Return the (x, y) coordinate for the center point of the cell that contains the specified text.  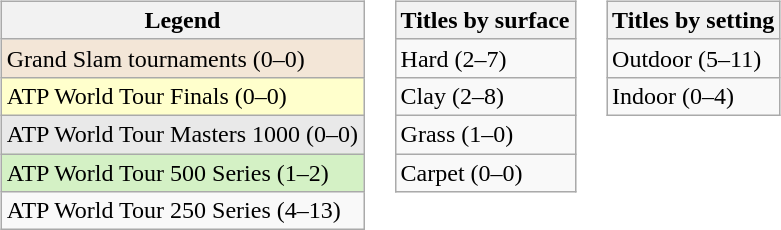
ATP World Tour 250 Series (4–13) (182, 211)
ATP World Tour 500 Series (1–2) (182, 173)
Indoor (0–4) (694, 96)
Outdoor (5–11) (694, 58)
Legend (182, 20)
Titles by surface (485, 20)
Hard (2–7) (485, 58)
ATP World Tour Masters 1000 (0–0) (182, 134)
Grand Slam tournaments (0–0) (182, 58)
ATP World Tour Finals (0–0) (182, 96)
Grass (1–0) (485, 134)
Carpet (0–0) (485, 173)
Titles by setting (694, 20)
Clay (2–8) (485, 96)
